Determine the (x, y) coordinate at the center of the cell enclosing the given text.  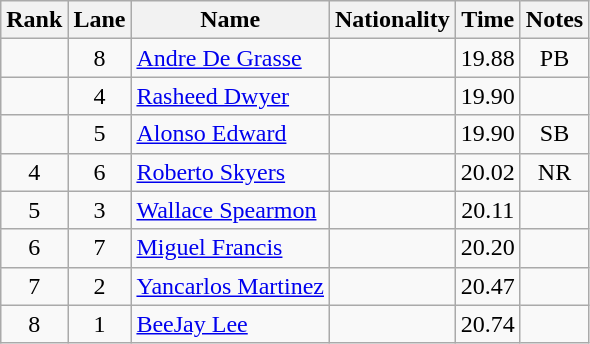
Time (488, 20)
Miguel Francis (230, 248)
Nationality (393, 20)
PB (554, 58)
Yancarlos Martinez (230, 286)
Wallace Spearmon (230, 210)
BeeJay Lee (230, 324)
Name (230, 20)
Lane (100, 20)
SB (554, 134)
20.02 (488, 172)
20.20 (488, 248)
Rasheed Dwyer (230, 96)
20.74 (488, 324)
3 (100, 210)
Notes (554, 20)
Andre De Grasse (230, 58)
19.88 (488, 58)
20.47 (488, 286)
1 (100, 324)
Roberto Skyers (230, 172)
Alonso Edward (230, 134)
2 (100, 286)
NR (554, 172)
20.11 (488, 210)
Rank (34, 20)
